Provide the (x, y) coordinate of the cell's center where the given text is located.  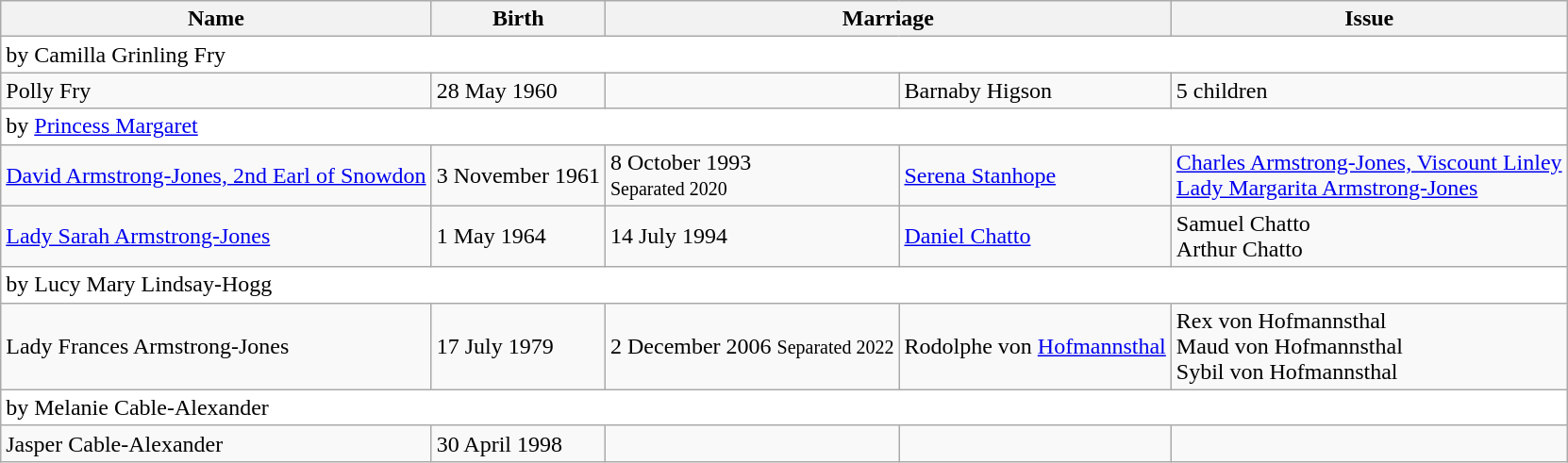
David Armstrong-Jones, 2nd Earl of Snowdon (216, 175)
Birth (518, 19)
Issue (1369, 19)
Rodolphe von Hofmannsthal (1035, 346)
3 November 1961 (518, 175)
30 April 1998 (518, 443)
14 July 1994 (751, 236)
5 children (1369, 91)
by Melanie Cable-Alexander (784, 407)
Marriage (888, 19)
Polly Fry (216, 91)
1 May 1964 (518, 236)
2 December 2006 Separated 2022 (751, 346)
28 May 1960 (518, 91)
Barnaby Higson (1035, 91)
by Camilla Grinling Fry (784, 55)
Daniel Chatto (1035, 236)
8 October 1993Separated 2020 (751, 175)
by Lucy Mary Lindsay-Hogg (784, 285)
17 July 1979 (518, 346)
Serena Stanhope (1035, 175)
Name (216, 19)
Rex von HofmannsthalMaud von HofmannsthalSybil von Hofmannsthal (1369, 346)
Charles Armstrong-Jones, Viscount LinleyLady Margarita Armstrong-Jones (1369, 175)
Lady Frances Armstrong-Jones (216, 346)
Samuel ChattoArthur Chatto (1369, 236)
by Princess Margaret (784, 126)
Lady Sarah Armstrong-Jones (216, 236)
Jasper Cable-Alexander (216, 443)
